Detect which cell encompasses the target text, then output its [x, y] center coordinate. 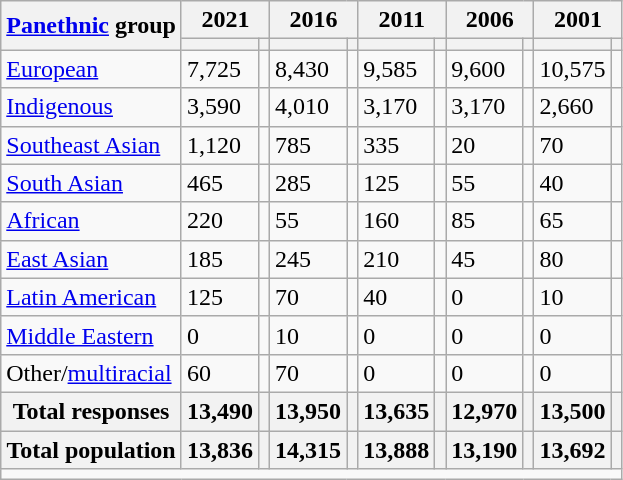
13,888 [396, 449]
785 [308, 145]
Total population [92, 449]
7,725 [220, 69]
13,836 [220, 449]
South Asian [92, 183]
2021 [225, 20]
14,315 [308, 449]
Total responses [92, 411]
85 [484, 221]
2001 [578, 20]
Southeast Asian [92, 145]
2011 [402, 20]
13,500 [572, 411]
245 [308, 259]
45 [484, 259]
8,430 [308, 69]
65 [572, 221]
2,660 [572, 107]
13,490 [220, 411]
East Asian [92, 259]
13,635 [396, 411]
9,585 [396, 69]
12,970 [484, 411]
20 [484, 145]
Other/multiracial [92, 373]
13,692 [572, 449]
80 [572, 259]
African [92, 221]
Indigenous [92, 107]
60 [220, 373]
285 [308, 183]
2006 [490, 20]
Panethnic group [92, 26]
185 [220, 259]
Latin American [92, 297]
Middle Eastern [92, 335]
160 [396, 221]
9,600 [484, 69]
4,010 [308, 107]
220 [220, 221]
335 [396, 145]
13,950 [308, 411]
1,120 [220, 145]
13,190 [484, 449]
10,575 [572, 69]
210 [396, 259]
2016 [314, 20]
3,590 [220, 107]
465 [220, 183]
European [92, 69]
